For the text-containing cell, return its midpoint in [x, y] coordinate format. 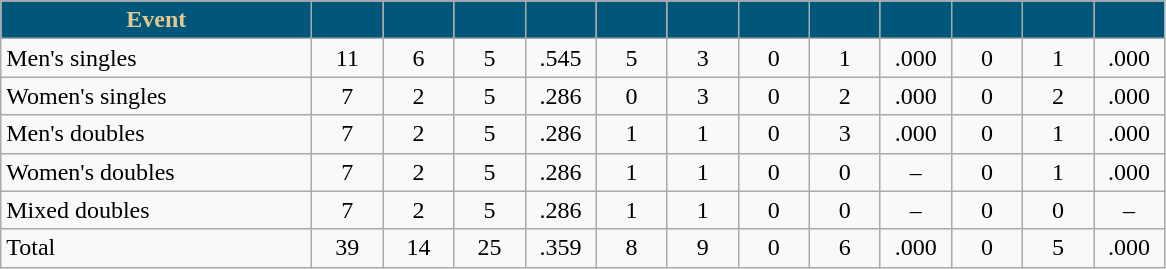
11 [348, 58]
Men's singles [156, 58]
8 [632, 248]
25 [490, 248]
.545 [560, 58]
Total [156, 248]
14 [418, 248]
39 [348, 248]
Women's doubles [156, 172]
Men's doubles [156, 134]
9 [702, 248]
Women's singles [156, 96]
Event [156, 20]
.359 [560, 248]
Mixed doubles [156, 210]
